Locate the cell with the specified text and output its [x, y] center coordinate. 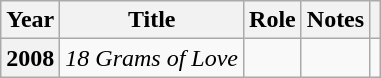
Year [30, 20]
Role [273, 20]
Title [152, 20]
Notes [335, 20]
2008 [30, 58]
18 Grams of Love [152, 58]
